Return [X, Y] of the center of cell containing provided text 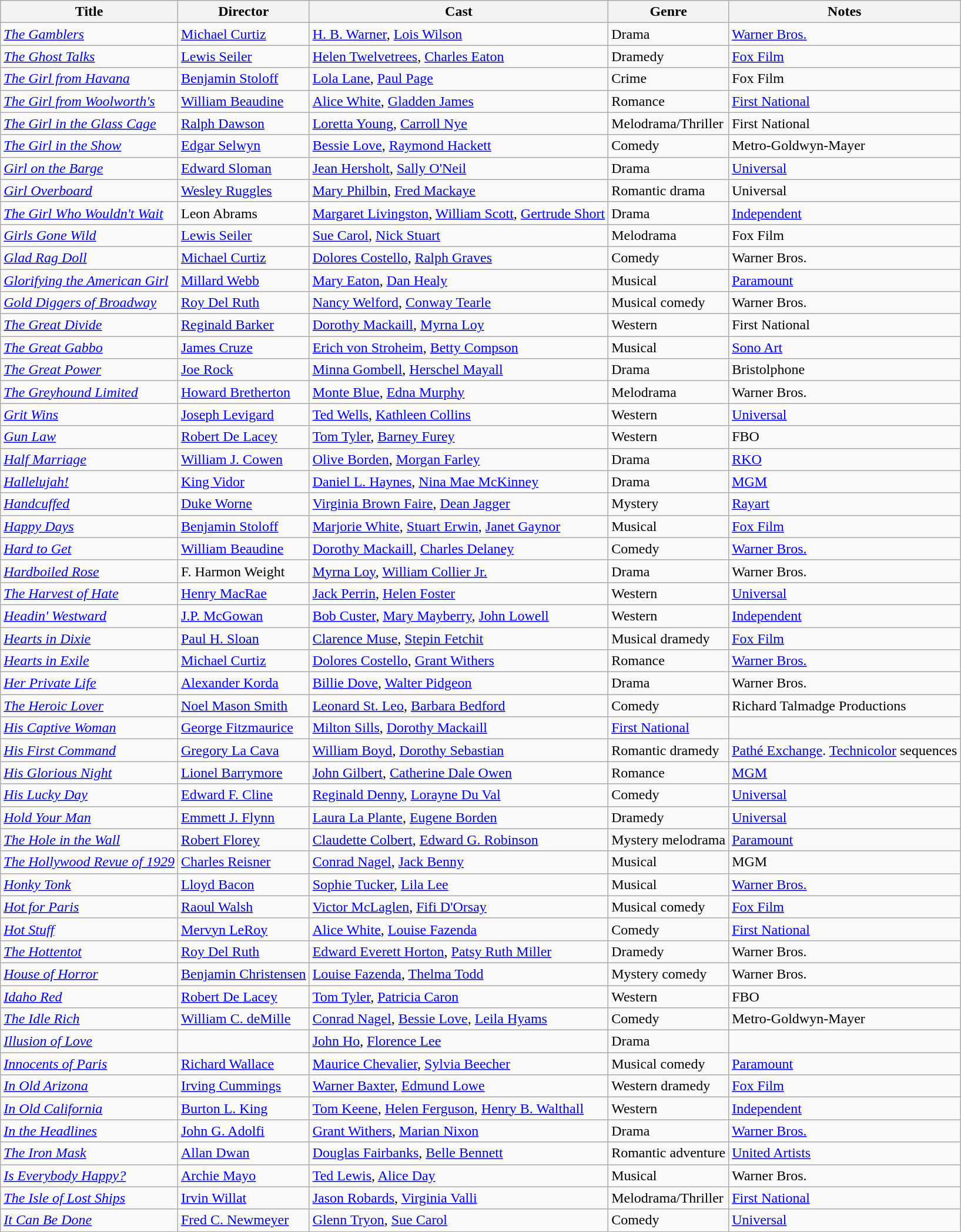
Edward F. Cline [243, 795]
The Iron Mask [89, 1153]
His First Command [89, 750]
John Ho, Florence Lee [458, 1041]
Lola Lane, Paul Page [458, 79]
Romantic dramedy [669, 750]
Ralph Dawson [243, 123]
Hearts in Dixie [89, 638]
Hallelujah! [89, 482]
The Hollywood Revue of 1929 [89, 862]
Girl Overboard [89, 191]
Dorothy Mackaill, Charles Delaney [458, 549]
Dolores Costello, Grant Withers [458, 661]
George Fitzmaurice [243, 728]
In Old Arizona [89, 1086]
The Great Gabbo [89, 348]
The Harvest of Hate [89, 593]
Wesley Ruggles [243, 191]
F. Harmon Weight [243, 571]
The Girl Who Wouldn't Wait [89, 213]
Alice White, Louise Fazenda [458, 929]
Romantic adventure [669, 1153]
The Great Divide [89, 325]
Louise Fazenda, Thelma Todd [458, 974]
Irving Cummings [243, 1086]
The Idle Rich [89, 1019]
John G. Adolfi [243, 1131]
Billie Dove, Walter Pidgeon [458, 683]
Idaho Red [89, 997]
Tom Keene, Helen Ferguson, Henry B. Walthall [458, 1109]
Grant Withers, Marian Nixon [458, 1131]
Illusion of Love [89, 1041]
Sono Art [845, 348]
Monte Blue, Edna Murphy [458, 392]
Alice White, Gladden James [458, 101]
Joseph Levigard [243, 415]
Edward Sloman [243, 168]
William J. Cowen [243, 459]
Glorifying the American Girl [89, 281]
Pathé Exchange. Technicolor sequences [845, 750]
Hardboiled Rose [89, 571]
Raoul Walsh [243, 907]
Bob Custer, Mary Mayberry, John Lowell [458, 616]
Marjorie White, Stuart Erwin, Janet Gaynor [458, 526]
Burton L. King [243, 1109]
John Gilbert, Catherine Dale Owen [458, 773]
James Cruze [243, 348]
King Vidor [243, 482]
Myrna Loy, William Collier Jr. [458, 571]
Charles Reisner [243, 862]
Laura La Plante, Eugene Borden [458, 817]
Tom Tyler, Barney Furey [458, 437]
Edgar Selwyn [243, 146]
Cast [458, 12]
House of Horror [89, 974]
Warner Baxter, Edmund Lowe [458, 1086]
Crime [669, 79]
It Can Be Done [89, 1220]
Hot Stuff [89, 929]
Howard Bretherton [243, 392]
Sophie Tucker, Lila Lee [458, 884]
The Heroic Lover [89, 706]
Reginald Barker [243, 325]
Gold Diggers of Broadway [89, 303]
The Isle of Lost Ships [89, 1198]
Tom Tyler, Patricia Caron [458, 997]
William Boyd, Dorothy Sebastian [458, 750]
Helen Twelvetrees, Charles Eaton [458, 56]
Mystery [669, 504]
Clarence Muse, Stepin Fetchit [458, 638]
Millard Webb [243, 281]
Gregory La Cava [243, 750]
Edward Everett Horton, Patsy Ruth Miller [458, 951]
Mystery comedy [669, 974]
Milton Sills, Dorothy Mackaill [458, 728]
The Girl in the Show [89, 146]
Western dramedy [669, 1086]
The Gamblers [89, 34]
Victor McLaglen, Fifi D'Orsay [458, 907]
Happy Days [89, 526]
Romantic drama [669, 191]
Claudette Colbert, Edward G. Robinson [458, 840]
Genre [669, 12]
Hearts in Exile [89, 661]
Duke Worne [243, 504]
Innocents of Paris [89, 1064]
Allan Dwan [243, 1153]
Maurice Chevalier, Sylvia Beecher [458, 1064]
Henry MacRae [243, 593]
Emmett J. Flynn [243, 817]
The Great Power [89, 370]
Erich von Stroheim, Betty Compson [458, 348]
Jason Robards, Virginia Valli [458, 1198]
Conrad Nagel, Bessie Love, Leila Hyams [458, 1019]
Girl on the Barge [89, 168]
The Girl from Woolworth's [89, 101]
Irvin Willat [243, 1198]
Ted Lewis, Alice Day [458, 1176]
Director [243, 12]
Jack Perrin, Helen Foster [458, 593]
Her Private Life [89, 683]
Lionel Barrymore [243, 773]
Sue Carol, Nick Stuart [458, 235]
The Hole in the Wall [89, 840]
Loretta Young, Carroll Nye [458, 123]
Leon Abrams [243, 213]
William C. deMille [243, 1019]
Robert Florey [243, 840]
J.P. McGowan [243, 616]
Glad Rag Doll [89, 258]
Dolores Costello, Ralph Graves [458, 258]
The Girl in the Glass Cage [89, 123]
Richard Wallace [243, 1064]
RKO [845, 459]
Handcuffed [89, 504]
Bessie Love, Raymond Hackett [458, 146]
His Captive Woman [89, 728]
Musical dramedy [669, 638]
H. B. Warner, Lois Wilson [458, 34]
His Lucky Day [89, 795]
Virginia Brown Faire, Dean Jagger [458, 504]
The Girl from Havana [89, 79]
Glenn Tryon, Sue Carol [458, 1220]
Joe Rock [243, 370]
Honky Tonk [89, 884]
Conrad Nagel, Jack Benny [458, 862]
In the Headlines [89, 1131]
Mystery melodrama [669, 840]
United Artists [845, 1153]
Nancy Welford, Conway Tearle [458, 303]
Bristolphone [845, 370]
Girls Gone Wild [89, 235]
Alexander Korda [243, 683]
Ted Wells, Kathleen Collins [458, 415]
Daniel L. Haynes, Nina Mae McKinney [458, 482]
Leonard St. Leo, Barbara Bedford [458, 706]
Reginald Denny, Lorayne Du Val [458, 795]
The Ghost Talks [89, 56]
Douglas Fairbanks, Belle Bennett [458, 1153]
Paul H. Sloan [243, 638]
The Hottentot [89, 951]
His Glorious Night [89, 773]
Benjamin Christensen [243, 974]
Notes [845, 12]
Mary Philbin, Fred Mackaye [458, 191]
Is Everybody Happy? [89, 1176]
Hard to Get [89, 549]
Title [89, 12]
Fred C. Newmeyer [243, 1220]
Hold Your Man [89, 817]
Rayart [845, 504]
Gun Law [89, 437]
Margaret Livingston, William Scott, Gertrude Short [458, 213]
Grit Wins [89, 415]
Headin' Westward [89, 616]
Olive Borden, Morgan Farley [458, 459]
Lloyd Bacon [243, 884]
Mervyn LeRoy [243, 929]
In Old California [89, 1109]
Minna Gombell, Herschel Mayall [458, 370]
The Greyhound Limited [89, 392]
Half Marriage [89, 459]
Dorothy Mackaill, Myrna Loy [458, 325]
Mary Eaton, Dan Healy [458, 281]
Jean Hersholt, Sally O'Neil [458, 168]
Richard Talmadge Productions [845, 706]
Archie Mayo [243, 1176]
Hot for Paris [89, 907]
Noel Mason Smith [243, 706]
